From the cell containing the given text, extract its center point as (x, y) coordinate. 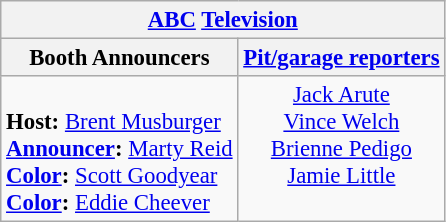
Jack AruteVince WelchBrienne PedigoJamie Little (342, 149)
Pit/garage reporters (342, 58)
Booth Announcers (120, 58)
Host: Brent Musburger Announcer: Marty Reid Color: Scott Goodyear Color: Eddie Cheever (120, 149)
ABC Television (223, 20)
